Return the [x, y] coordinate for the center point of the cell that contains the specified text.  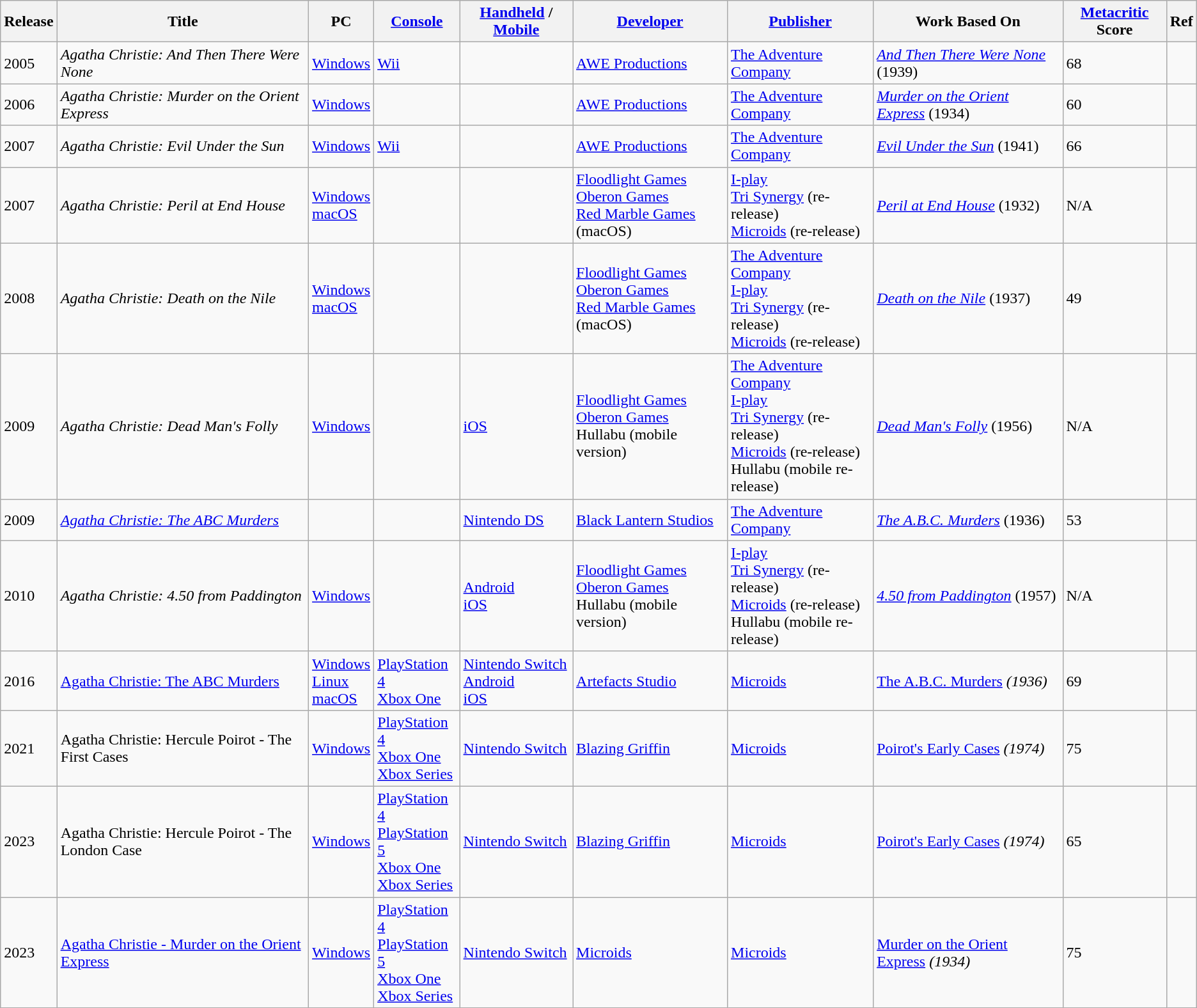
Agatha Christie: Hercule Poirot - The First Cases [183, 748]
Evil Under the Sun (1941) [968, 146]
Agatha Christie: Peril at End House [183, 205]
2006 [29, 105]
49 [1115, 298]
I-play Tri Synergy (re-release) Microids (re-release) [801, 205]
Android iOS [516, 596]
Windows Linux macOS [341, 681]
60 [1115, 105]
2010 [29, 596]
53 [1115, 519]
PlayStation 4 Xbox One Xbox Series [417, 748]
Agatha Christie: Hercule Poirot - The London Case [183, 842]
Console [417, 22]
Title [183, 22]
Agatha Christie: And Then There Were None [183, 63]
iOS [516, 426]
Handheld / Mobile [516, 22]
Nintendo DS [516, 519]
68 [1115, 63]
2008 [29, 298]
The Adventure Company I-play Tri Synergy (re-release) Microids (re-release) [801, 298]
Nintendo Switch Android iOS [516, 681]
2005 [29, 63]
Death on the Nile (1937) [968, 298]
Work Based On [968, 22]
Peril at End House (1932) [968, 205]
PC [341, 22]
Agatha Christie: Evil Under the Sun [183, 146]
Release [29, 22]
I-play Tri Synergy (re-release) Microids (re-release) Hullabu (mobile re-release) [801, 596]
Ref [1182, 22]
Dead Man's Folly (1956) [968, 426]
Publisher [801, 22]
4.50 from Paddington (1957) [968, 596]
69 [1115, 681]
Agatha Christie: Dead Man's Folly [183, 426]
Artefacts Studio [650, 681]
Agatha Christie: Death on the Nile [183, 298]
2021 [29, 748]
PlayStation 4 Xbox One [417, 681]
Metacritic Score [1115, 22]
2016 [29, 681]
65 [1115, 842]
Agatha Christie: 4.50 from Paddington [183, 596]
The Adventure Company I-play Tri Synergy (re-release) Microids (re-release) Hullabu (mobile re-release) [801, 426]
Agatha Christie: Murder on the Orient Express [183, 105]
And Then There Were None (1939) [968, 63]
Agatha Christie - Murder on the Orient Express [183, 952]
Black Lantern Studios [650, 519]
66 [1115, 146]
Developer [650, 22]
